Capture the cell that displays the provided text and extract its [x, y] central coordinate. 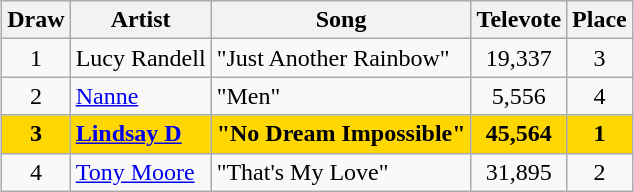
"Men" [341, 96]
Lucy Randell [140, 58]
Nanne [140, 96]
"That's My Love" [341, 172]
Song [341, 20]
Place [600, 20]
Draw [36, 20]
5,556 [518, 96]
Tony Moore [140, 172]
Artist [140, 20]
"No Dream Impossible" [341, 134]
Lindsay D [140, 134]
"Just Another Rainbow" [341, 58]
45,564 [518, 134]
19,337 [518, 58]
31,895 [518, 172]
Televote [518, 20]
